Identify which cell holds the provided text, then report its (X, Y) central coordinate. 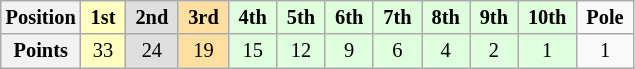
1st (104, 17)
6 (397, 51)
6th (349, 17)
Points (41, 51)
33 (104, 51)
2 (494, 51)
7th (397, 17)
24 (152, 51)
12 (301, 51)
9 (349, 51)
4 (446, 51)
10th (547, 17)
Position (41, 17)
3rd (203, 17)
8th (446, 17)
4th (253, 17)
9th (494, 17)
2nd (152, 17)
Pole (604, 17)
5th (301, 17)
19 (203, 51)
15 (253, 51)
